Extract the (x, y) coordinate from the center of the cell holding the provided text.  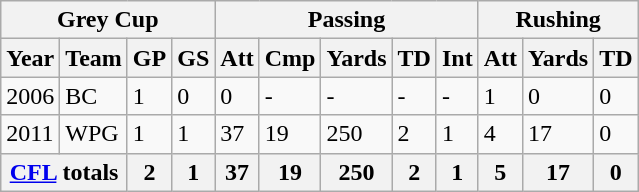
Cmp (290, 58)
Team (94, 58)
Passing (346, 20)
2006 (30, 96)
BC (94, 96)
Rushing (558, 20)
5 (500, 172)
Grey Cup (108, 20)
Int (457, 58)
GS (194, 58)
2011 (30, 134)
Year (30, 58)
4 (500, 134)
GP (149, 58)
CFL totals (64, 172)
WPG (94, 134)
